Return the [x, y] coordinate for the center point of the cell that contains the specified text.  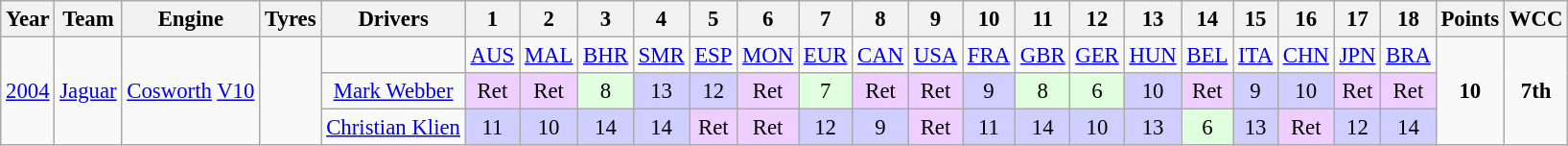
4 [662, 19]
BHR [606, 56]
BEL [1207, 56]
SMR [662, 56]
2004 [28, 92]
GBR [1041, 56]
Engine [191, 19]
Year [28, 19]
5 [714, 19]
WCC [1536, 19]
Team [88, 19]
MAL [549, 56]
17 [1358, 19]
Drivers [393, 19]
CHN [1306, 56]
JPN [1358, 56]
CAN [880, 56]
ESP [714, 56]
GER [1097, 56]
EUR [826, 56]
7th [1536, 92]
HUN [1153, 56]
15 [1256, 19]
Christian Klien [393, 128]
BRA [1408, 56]
1 [492, 19]
AUS [492, 56]
Jaguar [88, 92]
Mark Webber [393, 91]
Tyres [291, 19]
3 [606, 19]
16 [1306, 19]
ITA [1256, 56]
FRA [990, 56]
Cosworth V10 [191, 92]
18 [1408, 19]
Points [1469, 19]
USA [935, 56]
MON [768, 56]
2 [549, 19]
